Search for the cell housing the specified text and yield its [X, Y] center coordinate. 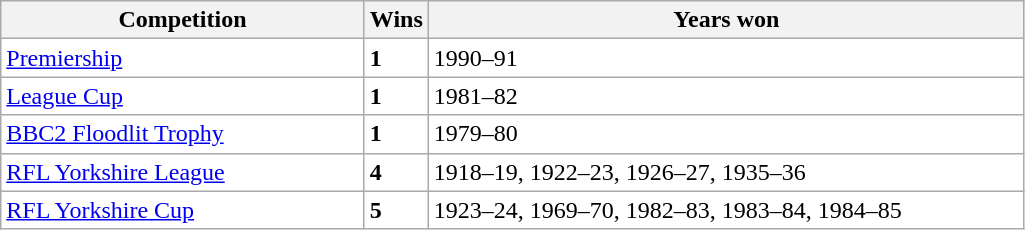
Premiership [183, 58]
Years won [726, 20]
1918–19, 1922–23, 1926–27, 1935–36 [726, 172]
League Cup [183, 96]
RFL Yorkshire League [183, 172]
RFL Yorkshire Cup [183, 210]
BBC2 Floodlit Trophy [183, 134]
1979–80 [726, 134]
Competition [183, 20]
Wins [396, 20]
5 [396, 210]
1981–82 [726, 96]
4 [396, 172]
1990–91 [726, 58]
1923–24, 1969–70, 1982–83, 1983–84, 1984–85 [726, 210]
